Return the [X, Y] coordinate for the center point of the cell that contains the specified text.  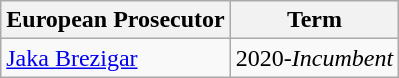
Term [314, 20]
European Prosecutor [116, 20]
2020-Incumbent [314, 58]
Jaka Brezigar [116, 58]
